From the cell containing the given text, extract its center point as [x, y] coordinate. 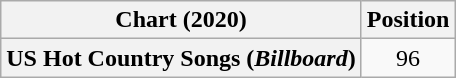
96 [408, 58]
Position [408, 20]
Chart (2020) [181, 20]
US Hot Country Songs (Billboard) [181, 58]
